Search for the cell housing the specified text and yield its (x, y) center coordinate. 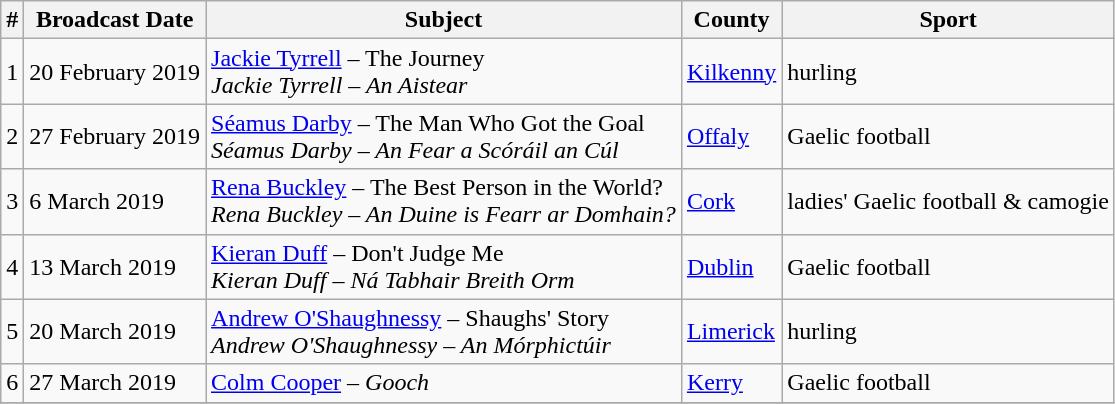
Rena Buckley – The Best Person in the World? Rena Buckley – An Duine is Fearr ar Domhain? (444, 202)
5 (12, 332)
Limerick (731, 332)
Cork (731, 202)
20 February 2019 (115, 72)
Kieran Duff – Don't Judge Me Kieran Duff – Ná Tabhair Breith Orm (444, 266)
Dublin (731, 266)
Sport (948, 20)
Broadcast Date (115, 20)
6 March 2019 (115, 202)
Kilkenny (731, 72)
Subject (444, 20)
Andrew O'Shaughnessy – Shaughs' Story Andrew O'Shaughnessy – An Mórphictúir (444, 332)
2 (12, 136)
Séamus Darby – The Man Who Got the Goal Séamus Darby – An Fear a Scóráil an Cúl (444, 136)
Colm Cooper – Gooch (444, 383)
Jackie Tyrrell – The Journey Jackie Tyrrell – An Aistear (444, 72)
Offaly (731, 136)
6 (12, 383)
# (12, 20)
27 February 2019 (115, 136)
4 (12, 266)
1 (12, 72)
County (731, 20)
27 March 2019 (115, 383)
ladies' Gaelic football & camogie (948, 202)
3 (12, 202)
13 March 2019 (115, 266)
Kerry (731, 383)
20 March 2019 (115, 332)
